Identify which cell holds the provided text, then report its (X, Y) central coordinate. 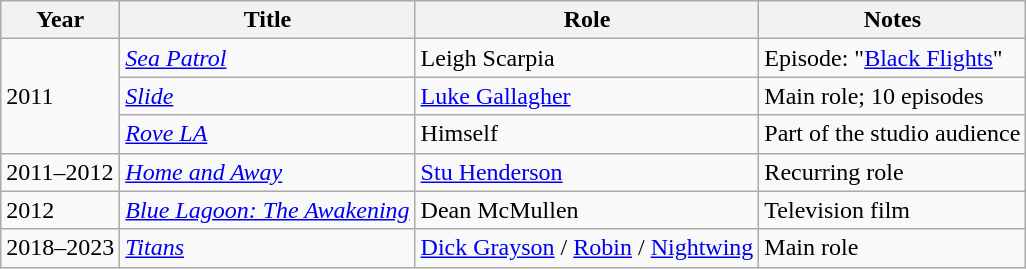
Dean McMullen (587, 210)
Notes (892, 20)
Television film (892, 210)
Stu Henderson (587, 172)
Title (268, 20)
Slide (268, 96)
2012 (60, 210)
Role (587, 20)
Himself (587, 134)
Part of the studio audience (892, 134)
Year (60, 20)
Leigh Scarpia (587, 58)
Recurring role (892, 172)
Home and Away (268, 172)
Titans (268, 248)
Sea Patrol (268, 58)
Dick Grayson / Robin / Nightwing (587, 248)
Blue Lagoon: The Awakening (268, 210)
Rove LA (268, 134)
Main role; 10 episodes (892, 96)
Episode: "Black Flights" (892, 58)
2018–2023 (60, 248)
Luke Gallagher (587, 96)
2011 (60, 96)
Main role (892, 248)
2011–2012 (60, 172)
